Search for the cell housing the specified text and yield its [X, Y] center coordinate. 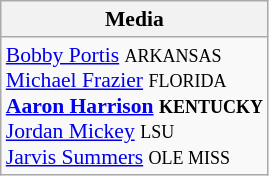
Media [134, 19]
Bobby Portis ARKANSASMichael Frazier FLORIDAAaron Harrison KENTUCKYJordan Mickey LSUJarvis Summers OLE MISS [134, 106]
